Pinpoint the cell where the given text exists, returning its [x, y] midpoint coordinate. 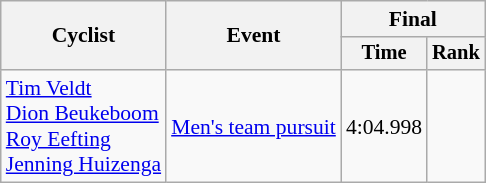
Time [384, 54]
Men's team pursuit [254, 126]
Final [413, 19]
Tim VeldtDion BeukeboomRoy EeftingJenning Huizenga [84, 126]
4:04.998 [384, 126]
Cyclist [84, 36]
Event [254, 36]
Rank [456, 54]
